From the cell containing the given text, extract its center point as [x, y] coordinate. 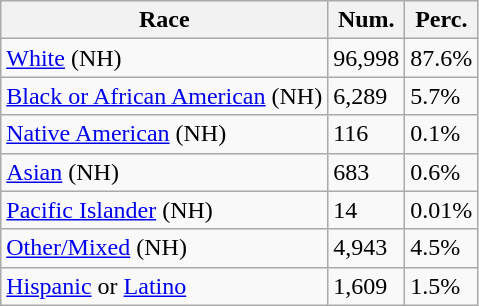
87.6% [442, 58]
1,609 [366, 286]
4.5% [442, 248]
0.1% [442, 134]
683 [366, 172]
0.01% [442, 210]
Pacific Islander (NH) [164, 210]
6,289 [366, 96]
116 [366, 134]
Perc. [442, 20]
5.7% [442, 96]
Asian (NH) [164, 172]
96,998 [366, 58]
Black or African American (NH) [164, 96]
14 [366, 210]
Num. [366, 20]
1.5% [442, 286]
0.6% [442, 172]
White (NH) [164, 58]
Race [164, 20]
4,943 [366, 248]
Hispanic or Latino [164, 286]
Other/Mixed (NH) [164, 248]
Native American (NH) [164, 134]
